Scan for the cell matching the given text and deliver its [x, y] coordinate at center. 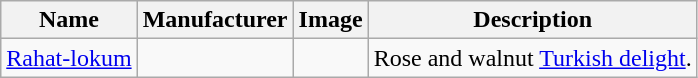
Rose and walnut Turkish delight. [532, 58]
Image [330, 20]
Manufacturer [215, 20]
Description [532, 20]
Rahat-lokum [69, 58]
Name [69, 20]
